Scan for the cell matching the given text and deliver its (x, y) coordinate at center. 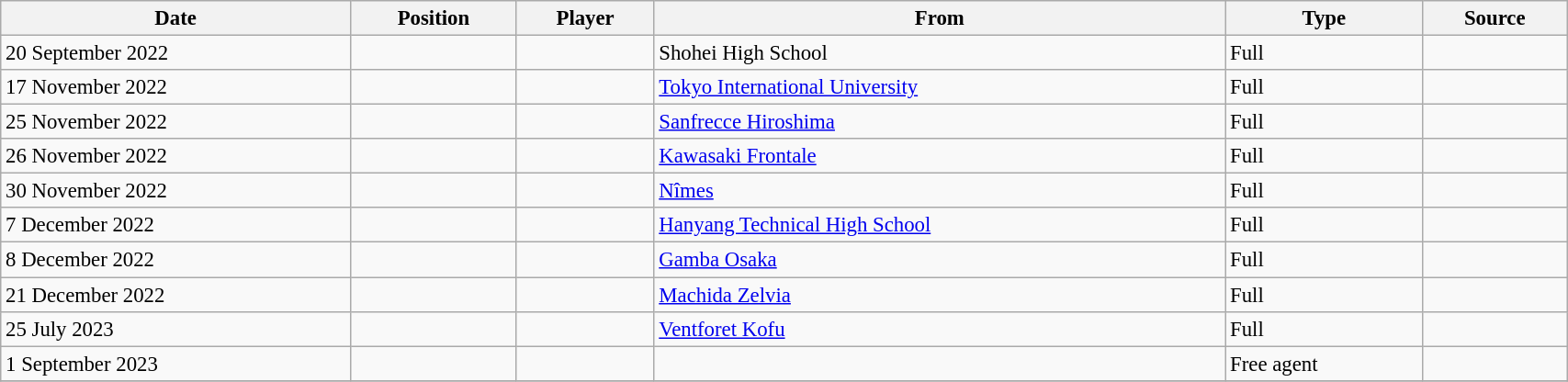
20 September 2022 (176, 53)
Source (1495, 18)
Date (176, 18)
21 December 2022 (176, 295)
Gamba Osaka (940, 260)
Type (1325, 18)
1 September 2023 (176, 364)
Ventforet Kofu (940, 329)
Nîmes (940, 191)
8 December 2022 (176, 260)
25 November 2022 (176, 122)
26 November 2022 (176, 156)
Player (585, 18)
Kawasaki Frontale (940, 156)
Hanyang Technical High School (940, 225)
Tokyo International University (940, 87)
17 November 2022 (176, 87)
Shohei High School (940, 53)
Machida Zelvia (940, 295)
30 November 2022 (176, 191)
Sanfrecce Hiroshima (940, 122)
Free agent (1325, 364)
Position (434, 18)
7 December 2022 (176, 225)
From (940, 18)
25 July 2023 (176, 329)
